Pinpoint the cell where the given text exists, returning its (x, y) midpoint coordinate. 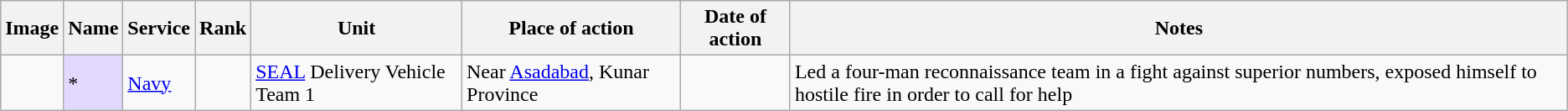
Name (94, 29)
Place of action (571, 29)
SEAL Delivery Vehicle Team 1 (357, 82)
Date of action (735, 29)
Service (159, 29)
Led a four-man reconnaissance team in a fight against superior numbers, exposed himself to hostile fire in order to call for help (1179, 82)
Notes (1179, 29)
Navy (159, 82)
Unit (357, 29)
* (94, 82)
Rank (223, 29)
Image (32, 29)
Near Asadabad, Kunar Province (571, 82)
